Return (X, Y) of the center of cell containing provided text 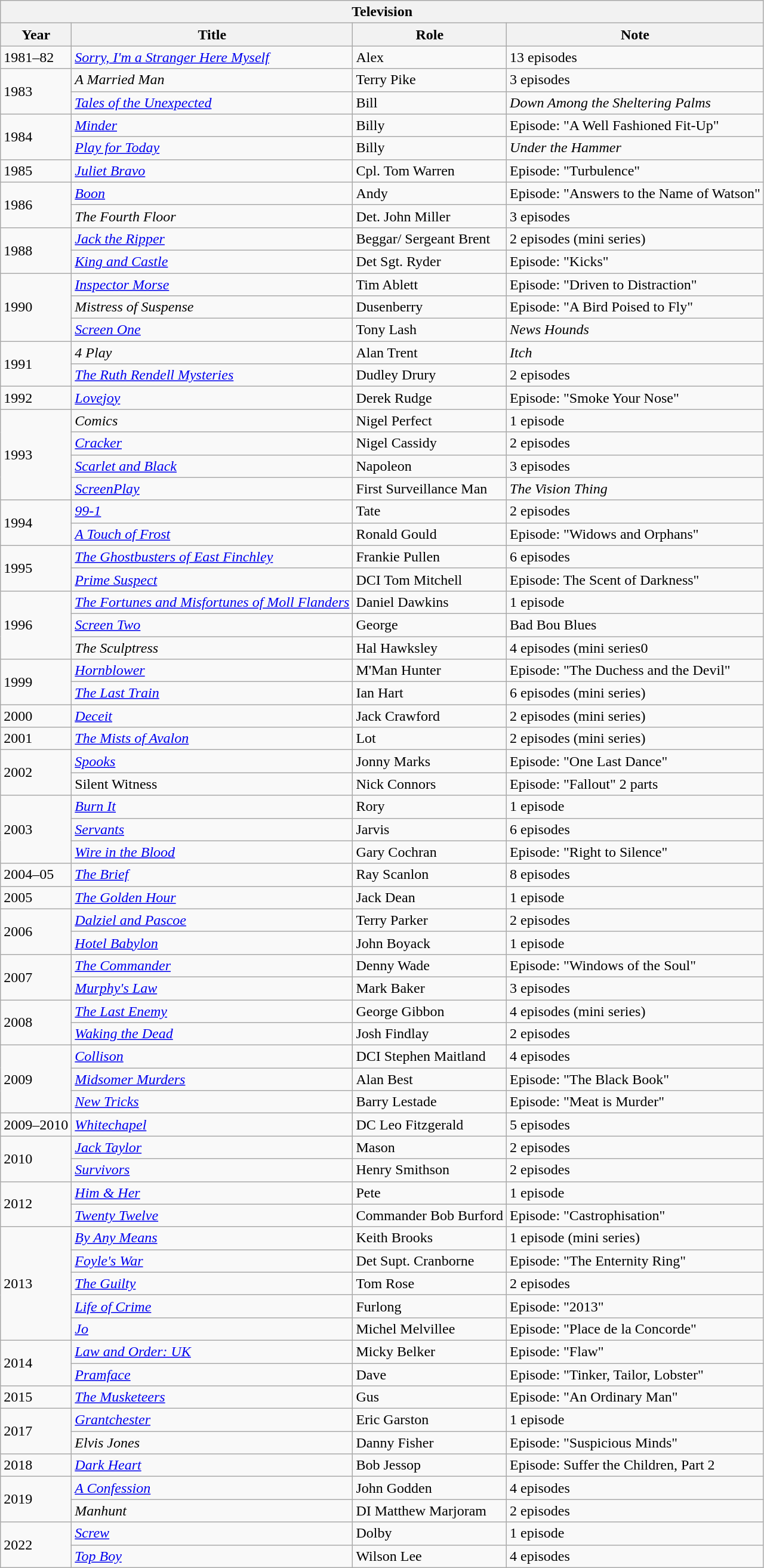
Mason (430, 1147)
George (430, 625)
4 episodes (mini series0 (635, 647)
Episode: "The Duchess and the Devil" (635, 671)
Tales of the Unexpected (212, 103)
Lovejoy (212, 398)
Episode: "Smoke Your Nose" (635, 398)
News Hounds (635, 330)
Top Boy (212, 1556)
2006 (36, 931)
Collison (212, 1057)
Terry Parker (430, 920)
A Touch of Frost (212, 534)
The Guilty (212, 1283)
Pramface (212, 1374)
John Godden (430, 1488)
Murphy's Law (212, 988)
Josh Findlay (430, 1034)
Screen Two (212, 625)
Commander Bob Burford (430, 1215)
Elvis Jones (212, 1443)
2002 (36, 773)
Dusenberry (430, 307)
Michel Melvillee (430, 1329)
Barry Lestade (430, 1102)
Ronald Gould (430, 534)
Itch (635, 353)
Dark Heart (212, 1465)
Deceit (212, 716)
2022 (36, 1545)
Jack Taylor (212, 1147)
Minder (212, 125)
The Golden Hour (212, 897)
Danny Fisher (430, 1443)
Under the Hammer (635, 148)
5 episodes (635, 1125)
John Boyack (430, 943)
The Brief (212, 875)
A Married Man (212, 80)
Hal Hawksley (430, 647)
Det Sgt. Ryder (430, 261)
Episode: "Driven to Distraction" (635, 285)
Wire in the Blood (212, 852)
Year (36, 35)
Episode: "2013" (635, 1306)
Episode: "Widows and Orphans" (635, 534)
Episode: "Right to Silence" (635, 852)
2004–05 (36, 875)
The Last Enemy (212, 1011)
1983 (36, 91)
1990 (36, 307)
2005 (36, 897)
Mistress of Suspense (212, 307)
Title (212, 35)
First Surveillance Man (430, 489)
Dudley Drury (430, 375)
Ray Scanlon (430, 875)
Burn It (212, 807)
DI Matthew Marjoram (430, 1511)
1981–82 (36, 57)
The Last Train (212, 693)
2003 (36, 829)
The Commander (212, 965)
DCI Tom Mitchell (430, 579)
New Tricks (212, 1102)
2009 (36, 1079)
Jack Crawford (430, 716)
Waking the Dead (212, 1034)
A Confession (212, 1488)
Grantchester (212, 1420)
Note (635, 35)
2010 (36, 1159)
Jack the Ripper (212, 239)
Juliet Bravo (212, 171)
Nigel Cassidy (430, 443)
Alan Trent (430, 353)
Eric Garston (430, 1420)
Episode: "Flaw" (635, 1351)
Whitechapel (212, 1125)
Play for Today (212, 148)
Furlong (430, 1306)
Ian Hart (430, 693)
1984 (36, 137)
The Sculptress (212, 647)
2015 (36, 1397)
Episode: "Castrophisation" (635, 1215)
The Musketeers (212, 1397)
2000 (36, 716)
Bill (430, 103)
Episode: "One Last Dance" (635, 761)
Hornblower (212, 671)
Micky Belker (430, 1351)
1 episode (mini series) (635, 1238)
Nigel Perfect (430, 421)
Midsomer Murders (212, 1079)
Keith Brooks (430, 1238)
Episode: The Scent of Darkness" (635, 579)
Survivors (212, 1170)
Episode: Suffer the Children, Part 2 (635, 1465)
Boon (212, 193)
Cracker (212, 443)
Sorry, I'm a Stranger Here Myself (212, 57)
1999 (36, 682)
Episode: "The Black Book" (635, 1079)
Episode: "Kicks" (635, 261)
Dolby (430, 1533)
Gary Cochran (430, 852)
Episode: "Windows of the Soul" (635, 965)
2017 (36, 1431)
The Fourth Floor (212, 216)
2007 (36, 977)
Episode: "Fallout" 2 parts (635, 784)
Episode: "A Bird Poised to Fly" (635, 307)
Tate (430, 511)
Tom Rose (430, 1283)
Episode: "Meat is Murder" (635, 1102)
Inspector Morse (212, 285)
1992 (36, 398)
Episode: "Tinker, Tailor, Lobster" (635, 1374)
Derek Rudge (430, 398)
Dalziel and Pascoe (212, 920)
The Mists of Avalon (212, 739)
1993 (36, 455)
Dave (430, 1374)
M'Man Hunter (430, 671)
Hotel Babylon (212, 943)
Episode: "Answers to the Name of Watson" (635, 193)
By Any Means (212, 1238)
Screen One (212, 330)
Bad Bou Blues (635, 625)
1985 (36, 171)
Frankie Pullen (430, 557)
Tim Ablett (430, 285)
Daniel Dawkins (430, 602)
Det. John Miller (430, 216)
Alan Best (430, 1079)
Jo (212, 1329)
Napoleon (430, 466)
George Gibbon (430, 1011)
6 episodes (mini series) (635, 693)
Spooks (212, 761)
Role (430, 35)
Lot (430, 739)
Denny Wade (430, 965)
Silent Witness (212, 784)
Gus (430, 1397)
Screw (212, 1533)
1996 (36, 625)
Episode: "The Enternity Ring" (635, 1261)
Henry Smithson (430, 1170)
13 episodes (635, 57)
Jack Dean (430, 897)
99-1 (212, 511)
Mark Baker (430, 988)
2001 (36, 739)
1994 (36, 523)
Bob Jessop (430, 1465)
Alex (430, 57)
2018 (36, 1465)
Episode: "Turbulence" (635, 171)
1995 (36, 568)
Beggar/ Sergeant Brent (430, 239)
8 episodes (635, 875)
Cpl. Tom Warren (430, 171)
Him & Her (212, 1193)
Prime Suspect (212, 579)
Scarlet and Black (212, 466)
Pete (430, 1193)
The Vision Thing (635, 489)
Television (382, 12)
Episode: "Suspicious Minds" (635, 1443)
4 episodes (mini series) (635, 1011)
Det Supt. Cranborne (430, 1261)
2014 (36, 1363)
2012 (36, 1204)
2009–2010 (36, 1125)
Episode: "A Well Fashioned Fit-Up" (635, 125)
2013 (36, 1283)
Servants (212, 829)
Wilson Lee (430, 1556)
ScreenPlay (212, 489)
Tony Lash (430, 330)
Nick Connors (430, 784)
4 Play (212, 353)
1988 (36, 250)
Episode: "An Ordinary Man" (635, 1397)
Rory (430, 807)
Jarvis (430, 829)
The Ghostbusters of East Finchley (212, 557)
Episode: "Place de la Concorde" (635, 1329)
Foyle's War (212, 1261)
Terry Pike (430, 80)
Manhunt (212, 1511)
1986 (36, 205)
2019 (36, 1499)
Law and Order: UK (212, 1351)
Down Among the Sheltering Palms (635, 103)
The Ruth Rendell Mysteries (212, 375)
Life of Crime (212, 1306)
King and Castle (212, 261)
2008 (36, 1023)
DC Leo Fitzgerald (430, 1125)
Jonny Marks (430, 761)
Andy (430, 193)
Twenty Twelve (212, 1215)
The Fortunes and Misfortunes of Moll Flanders (212, 602)
DCI Stephen Maitland (430, 1057)
1991 (36, 364)
Comics (212, 421)
